Provide the [X, Y] coordinate of the cell's center where the given text is located.  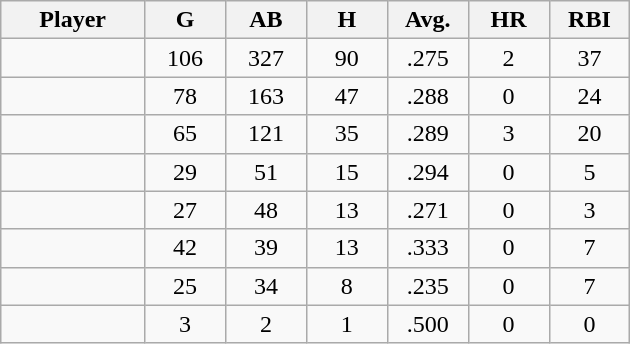
24 [590, 96]
78 [186, 96]
39 [266, 248]
163 [266, 96]
65 [186, 134]
15 [346, 172]
.333 [428, 248]
121 [266, 134]
HR [508, 20]
37 [590, 58]
90 [346, 58]
Avg. [428, 20]
47 [346, 96]
G [186, 20]
29 [186, 172]
1 [346, 324]
.289 [428, 134]
35 [346, 134]
.294 [428, 172]
.500 [428, 324]
RBI [590, 20]
51 [266, 172]
20 [590, 134]
.275 [428, 58]
5 [590, 172]
Player [73, 20]
42 [186, 248]
34 [266, 286]
27 [186, 210]
.288 [428, 96]
8 [346, 286]
.235 [428, 286]
48 [266, 210]
106 [186, 58]
327 [266, 58]
.271 [428, 210]
25 [186, 286]
H [346, 20]
AB [266, 20]
